Locate the cell with the specified text and output its [X, Y] center coordinate. 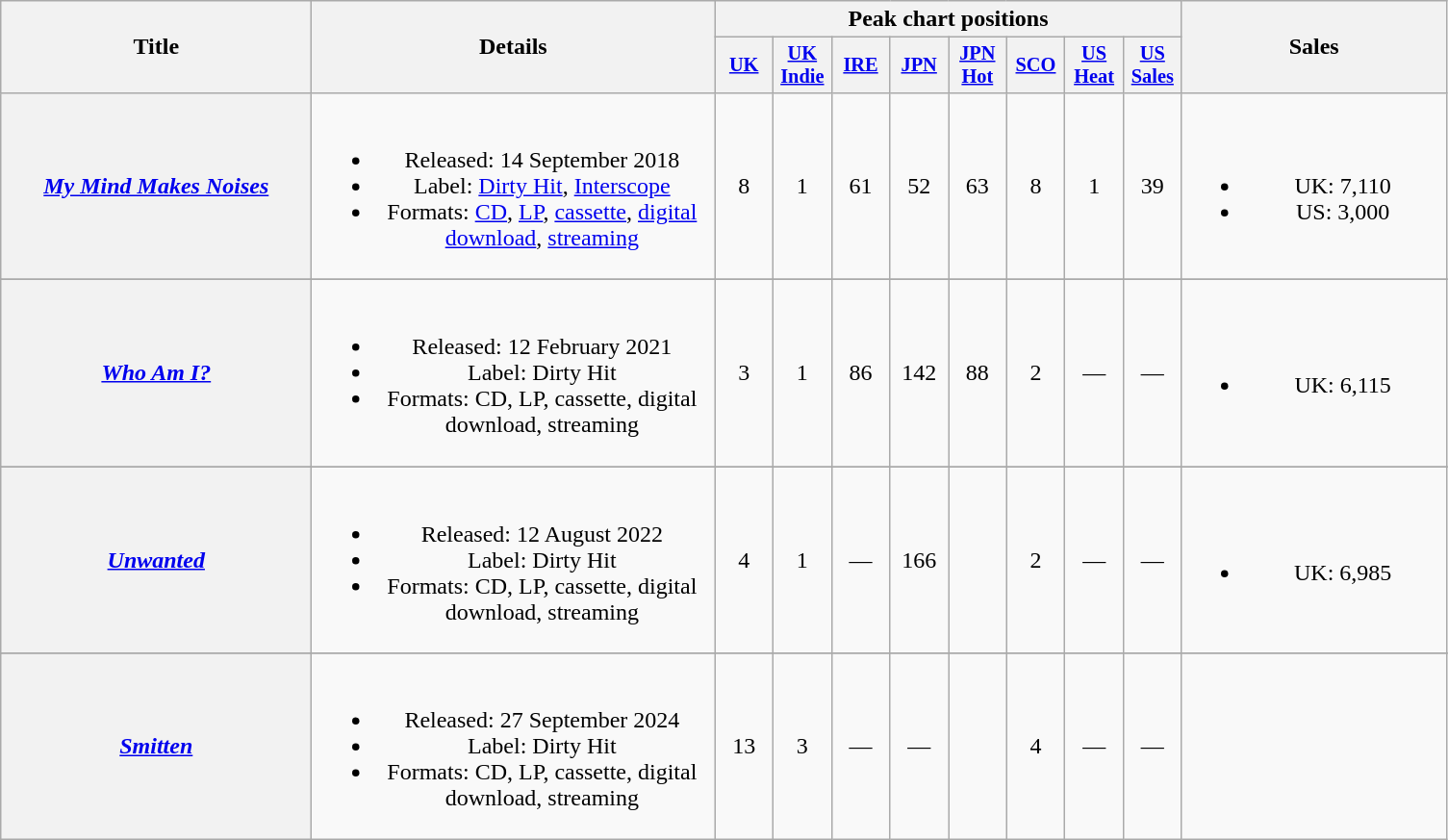
Smitten [156, 747]
Released: 12 August 2022Label: Dirty HitFormats: CD, LP, cassette, digital download, streaming [514, 560]
61 [860, 186]
UKIndie [802, 65]
UK: 6,985 [1314, 560]
39 [1153, 186]
63 [978, 186]
Who Am I? [156, 373]
JPNHot [978, 65]
My Mind Makes Noises [156, 186]
88 [978, 373]
Released: 14 September 2018Label: Dirty Hit, InterscopeFormats: CD, LP, cassette, digital download, streaming [514, 186]
SCO [1035, 65]
Released: 27 September 2024Label: Dirty HitFormats: CD, LP, cassette, digital download, streaming [514, 747]
IRE [860, 65]
Unwanted [156, 560]
52 [920, 186]
Peak chart positions [949, 19]
JPN [920, 65]
Released: 12 February 2021Label: Dirty HitFormats: CD, LP, cassette, digital download, streaming [514, 373]
Title [156, 47]
86 [860, 373]
USHeat [1095, 65]
USSales [1153, 65]
Sales [1314, 47]
Details [514, 47]
UK: 6,115 [1314, 373]
13 [745, 747]
166 [920, 560]
UK [745, 65]
UK: 7,110US: 3,000 [1314, 186]
142 [920, 373]
